Determine the (x, y) coordinate at the center of the cell enclosing the given text.  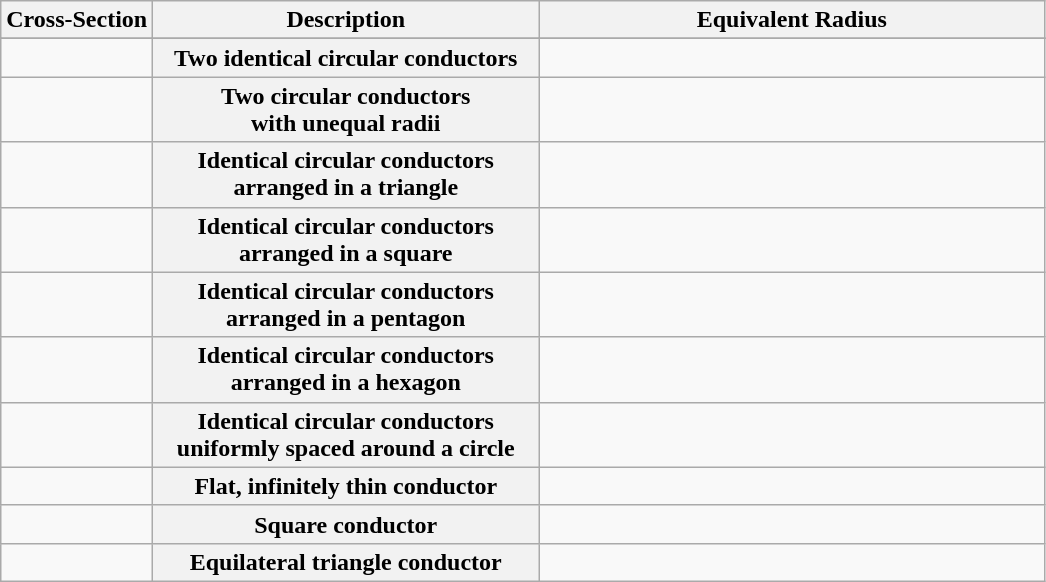
Equilateral triangle conductor (346, 562)
Square conductor (346, 524)
Identical circular conductors arranged in a triangle (346, 174)
Two identical circular conductors (346, 58)
Identical circular conductors arranged in a pentagon (346, 304)
Flat, infinitely thin conductor (346, 486)
Identical circular conductors arranged in a hexagon (346, 370)
Equivalent Radius (792, 20)
Two circular conductors with unequal radii (346, 110)
Identical circular conductors uniformly spaced around a circle (346, 434)
Cross-Section (77, 20)
Description (346, 20)
Identical circular conductors arranged in a square (346, 240)
